For the text-containing cell, return its midpoint in [X, Y] coordinate format. 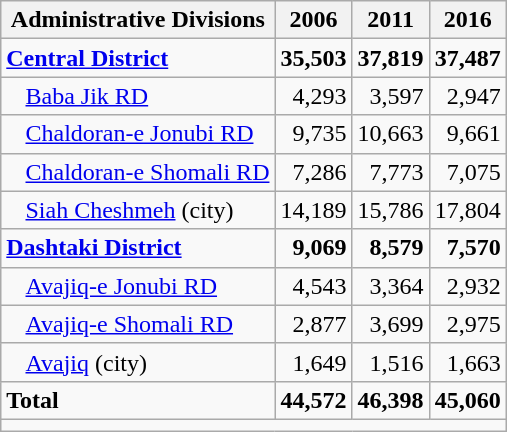
Avajiq-e Jonubi RD [138, 286]
2,947 [468, 96]
7,773 [390, 172]
8,579 [390, 248]
15,786 [390, 210]
Baba Jik RD [138, 96]
1,649 [314, 362]
44,572 [314, 400]
2016 [468, 20]
4,543 [314, 286]
2006 [314, 20]
Chaldoran-e Shomali RD [138, 172]
14,189 [314, 210]
Avajiq (city) [138, 362]
45,060 [468, 400]
7,286 [314, 172]
2,975 [468, 324]
37,819 [390, 58]
Siah Cheshmeh (city) [138, 210]
37,487 [468, 58]
3,597 [390, 96]
2,932 [468, 286]
10,663 [390, 134]
Avajiq-e Shomali RD [138, 324]
9,735 [314, 134]
46,398 [390, 400]
Administrative Divisions [138, 20]
17,804 [468, 210]
9,661 [468, 134]
Dashtaki District [138, 248]
Central District [138, 58]
1,663 [468, 362]
4,293 [314, 96]
2011 [390, 20]
1,516 [390, 362]
3,699 [390, 324]
Chaldoran-e Jonubi RD [138, 134]
35,503 [314, 58]
7,075 [468, 172]
3,364 [390, 286]
Total [138, 400]
7,570 [468, 248]
9,069 [314, 248]
2,877 [314, 324]
